For the text-containing cell, return its midpoint in [X, Y] coordinate format. 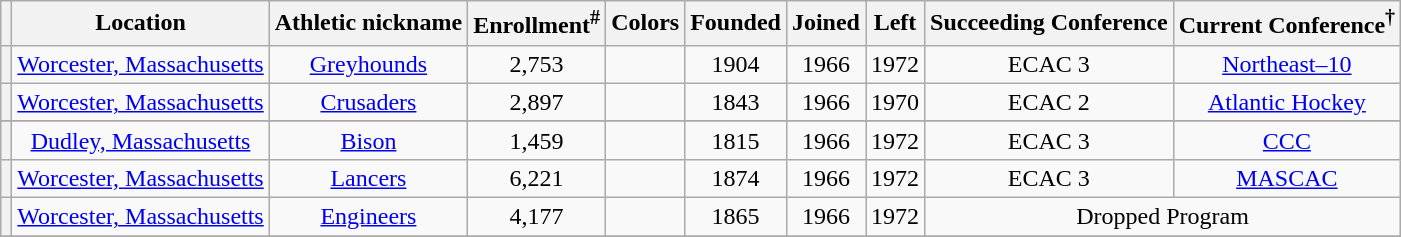
ECAC 2 [1050, 102]
Location [140, 24]
1970 [896, 102]
Athletic nickname [368, 24]
1874 [736, 178]
Bison [368, 140]
4,177 [537, 217]
Lancers [368, 178]
Colors [646, 24]
1815 [736, 140]
MASCAC [1286, 178]
CCC [1286, 140]
1,459 [537, 140]
Northeast–10 [1286, 64]
1904 [736, 64]
Succeeding Conference [1050, 24]
Crusaders [368, 102]
1843 [736, 102]
6,221 [537, 178]
Left [896, 24]
Atlantic Hockey [1286, 102]
Dudley, Massachusetts [140, 140]
Founded [736, 24]
Engineers [368, 217]
2,753 [537, 64]
2,897 [537, 102]
Enrollment# [537, 24]
Dropped Program [1163, 217]
1865 [736, 217]
Greyhounds [368, 64]
Current Conference† [1286, 24]
Joined [826, 24]
